Find where the given text appears and provide that cell's center as [X, Y] coordinate. 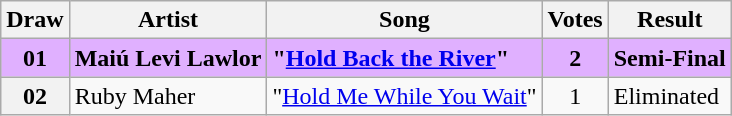
"Hold Me While You Wait" [404, 96]
2 [575, 58]
Maiú Levi Lawlor [168, 58]
Artist [168, 20]
Votes [575, 20]
1 [575, 96]
01 [35, 58]
Ruby Maher [168, 96]
Result [670, 20]
02 [35, 96]
Semi-Final [670, 58]
"Hold Back the River" [404, 58]
Draw [35, 20]
Song [404, 20]
Eliminated [670, 96]
